Pinpoint the cell where the given text exists, returning its [x, y] midpoint coordinate. 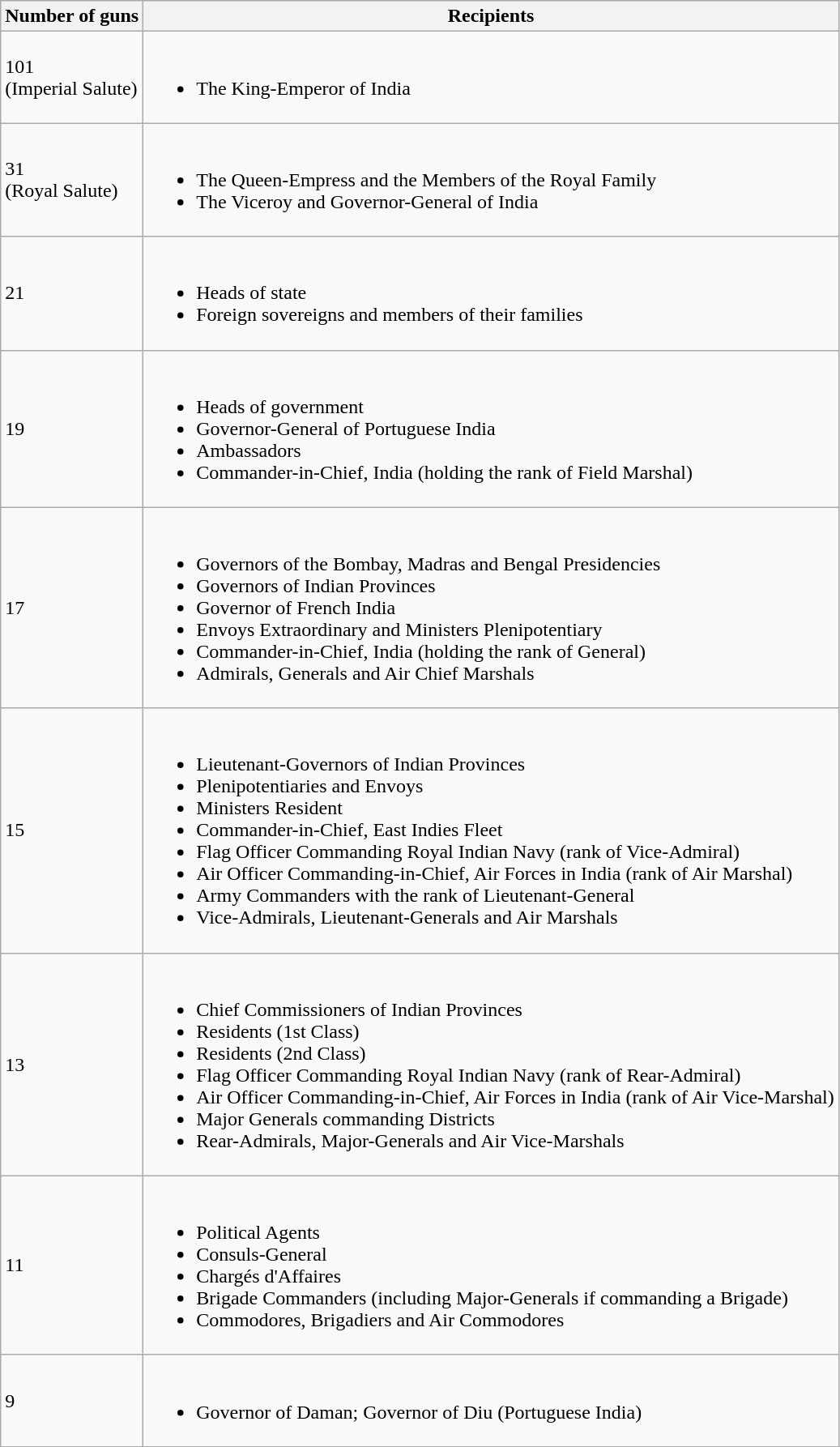
13 [72, 1065]
15 [72, 830]
21 [72, 293]
Heads of governmentGovernor-General of Portuguese IndiaAmbassadorsCommander-in-Chief, India (holding the rank of Field Marshal) [491, 429]
The King-Emperor of India [491, 78]
31(Royal Salute) [72, 180]
101(Imperial Salute) [72, 78]
11 [72, 1266]
9 [72, 1400]
17 [72, 608]
19 [72, 429]
Recipients [491, 16]
The Queen-Empress and the Members of the Royal FamilyThe Viceroy and Governor-General of India [491, 180]
Number of guns [72, 16]
Governor of Daman; Governor of Diu (Portuguese India) [491, 1400]
Heads of stateForeign sovereigns and members of their families [491, 293]
